Capture the cell that displays the provided text and extract its (X, Y) central coordinate. 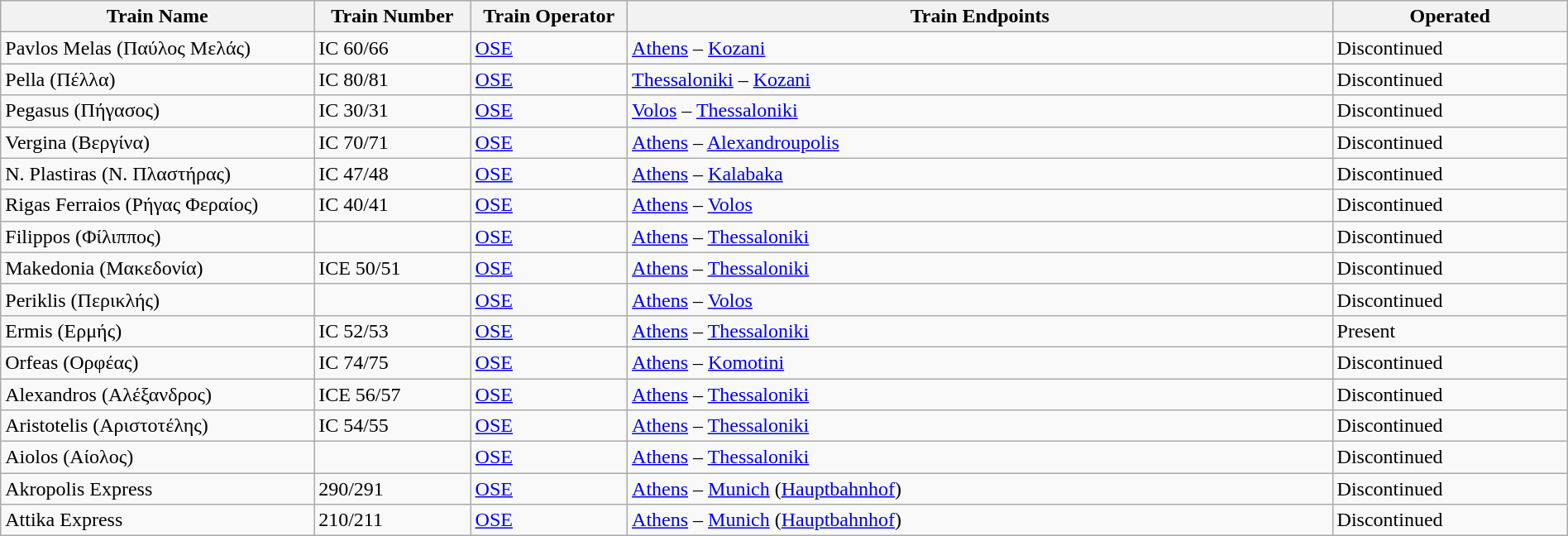
IC 80/81 (392, 79)
Rigas Ferraios (Ρήγας Φεραίος) (157, 205)
IC 60/66 (392, 48)
210/211 (392, 520)
Aiolos (Αίολος) (157, 457)
Athens – Kalabaka (981, 174)
Akropolis Express (157, 489)
290/291 (392, 489)
IC 40/41 (392, 205)
Athens – Kozani (981, 48)
IC 47/48 (392, 174)
Periklis (Περικλής) (157, 299)
Athens – Alexandroupolis (981, 142)
Pavlos Melas (Παύλος Μελάς) (157, 48)
IC 52/53 (392, 331)
IC 70/71 (392, 142)
Train Name (157, 17)
ICE 50/51 (392, 268)
Orfeas (Ορφέας) (157, 362)
Train Endpoints (981, 17)
Operated (1450, 17)
Αttika Express (157, 520)
IC 74/75 (392, 362)
Filippos (Φίλιππος) (157, 237)
Train Number (392, 17)
Present (1450, 331)
Athens – Komotini (981, 362)
Ermis (Ερμής) (157, 331)
Pegasus (Πήγασος) (157, 111)
Train Operator (549, 17)
Aristotelis (Αριστοτέλης) (157, 426)
ICE 56/57 (392, 395)
IC 54/55 (392, 426)
IC 30/31 (392, 111)
N. Plastiras (Ν. Πλαστήρας) (157, 174)
Vergina (Βεργίνα) (157, 142)
Volos – Thessaloniki (981, 111)
Alexandros (Αλέξανδρος) (157, 395)
Makedonia (Μακεδονία) (157, 268)
Pella (Πέλλα) (157, 79)
Thessaloniki – Kozani (981, 79)
